From the cell containing the given text, extract its center point as (x, y) coordinate. 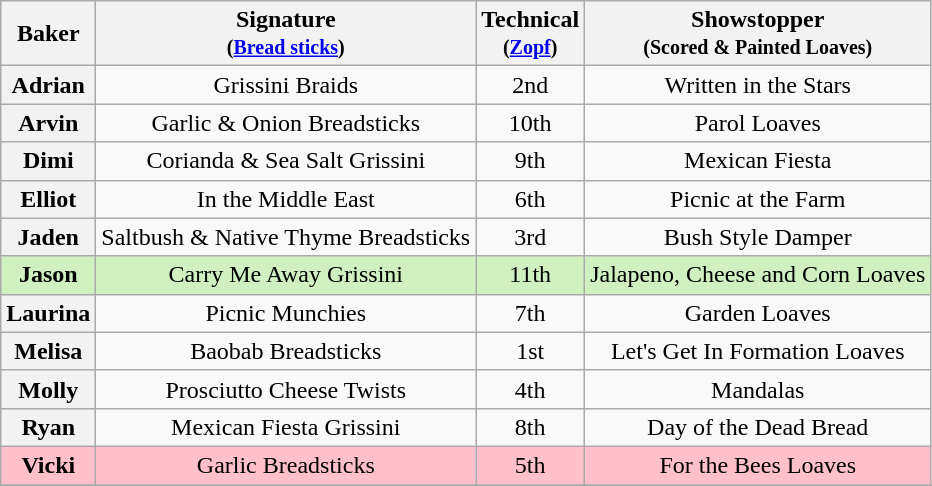
5th (530, 465)
Parol Loaves (758, 123)
Corianda & Sea Salt Grissini (286, 161)
Elliot (48, 199)
2nd (530, 85)
7th (530, 313)
Garden Loaves (758, 313)
Vicki (48, 465)
Arvin (48, 123)
Mexican Fiesta Grissini (286, 427)
Signature(Bread sticks) (286, 34)
1st (530, 351)
Molly (48, 389)
Day of the Dead Bread (758, 427)
4th (530, 389)
Ryan (48, 427)
Adrian (48, 85)
In the Middle East (286, 199)
Grissini Braids (286, 85)
Mandalas (758, 389)
Let's Get In Formation Loaves (758, 351)
Picnic at the Farm (758, 199)
Baobab Breadsticks (286, 351)
Technical(Zopf) (530, 34)
6th (530, 199)
Saltbush & Native Thyme Breadsticks (286, 237)
3rd (530, 237)
Picnic Munchies (286, 313)
For the Bees Loaves (758, 465)
Jason (48, 275)
Mexican Fiesta (758, 161)
Prosciutto Cheese Twists (286, 389)
Garlic Breadsticks (286, 465)
Jaden (48, 237)
Baker (48, 34)
Jalapeno, Cheese and Corn Loaves (758, 275)
Bush Style Damper (758, 237)
9th (530, 161)
Carry Me Away Grissini (286, 275)
8th (530, 427)
10th (530, 123)
Showstopper(Scored & Painted Loaves) (758, 34)
11th (530, 275)
Dimi (48, 161)
Written in the Stars (758, 85)
Laurina (48, 313)
Garlic & Onion Breadsticks (286, 123)
Melisa (48, 351)
